Detect which cell encompasses the target text, then output its (X, Y) center coordinate. 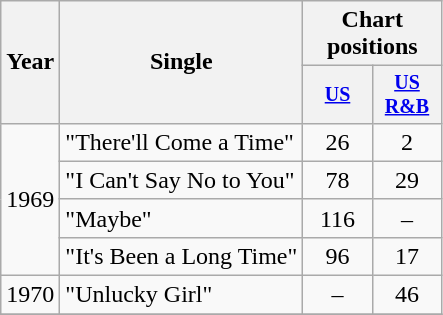
Chart positions (372, 34)
46 (406, 295)
26 (338, 142)
"There'll Come a Time" (182, 142)
"I Can't Say No to You" (182, 180)
US (338, 94)
96 (338, 256)
"It's Been a Long Time" (182, 256)
29 (406, 180)
Single (182, 62)
"Maybe" (182, 218)
116 (338, 218)
2 (406, 142)
78 (338, 180)
"Unlucky Girl" (182, 295)
1970 (30, 295)
1969 (30, 199)
17 (406, 256)
Year (30, 62)
USR&B (406, 94)
